Search for the cell housing the specified text and yield its (x, y) center coordinate. 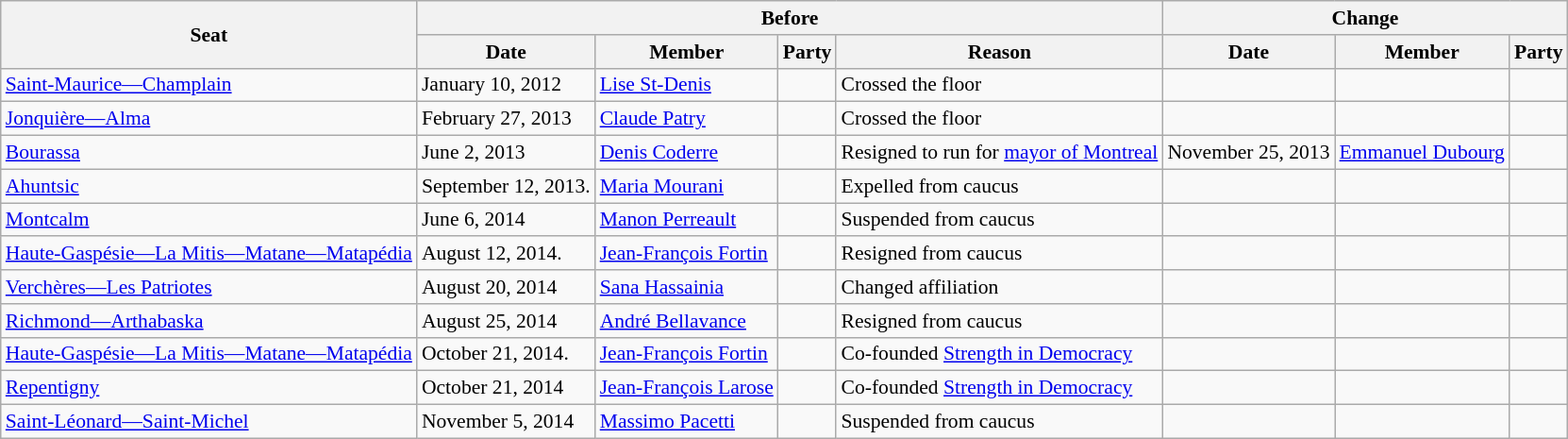
Expelled from caucus (999, 186)
Saint-Maurice—Champlain (209, 85)
Seat (209, 34)
Resigned to run for mayor of Montreal (999, 153)
Massimo Pacetti (687, 422)
Manon Perreault (687, 220)
Montcalm (209, 220)
Changed affiliation (999, 287)
June 2, 2013 (506, 153)
January 10, 2012 (506, 85)
Reason (999, 52)
Change (1364, 18)
Saint-Léonard—Saint-Michel (209, 422)
August 25, 2014 (506, 321)
Bourassa (209, 153)
Denis Coderre (687, 153)
Repentigny (209, 388)
André Bellavance (687, 321)
Claude Patry (687, 119)
June 6, 2014 (506, 220)
November 25, 2013 (1248, 153)
Ahuntsic (209, 186)
Verchères—Les Patriotes (209, 287)
Jean-François Larose (687, 388)
Jonquière—Alma (209, 119)
November 5, 2014 (506, 422)
August 12, 2014. (506, 254)
September 12, 2013. (506, 186)
Maria Mourani (687, 186)
August 20, 2014 (506, 287)
Richmond—Arthabaska (209, 321)
October 21, 2014 (506, 388)
October 21, 2014. (506, 354)
Lise St-Denis (687, 85)
Sana Hassainia (687, 287)
Before (790, 18)
Emmanuel Dubourg (1423, 153)
February 27, 2013 (506, 119)
